Return the (X, Y) coordinate for the center point of the cell that contains the specified text.  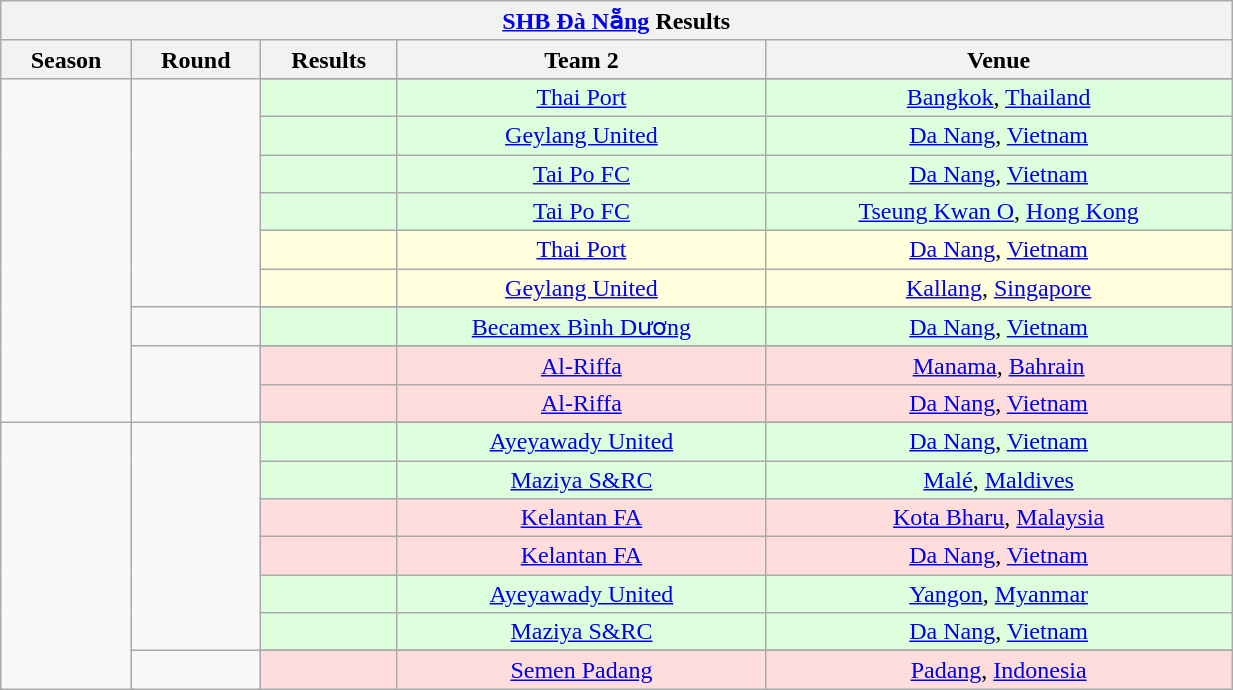
SHB Đà Nẵng Results (616, 21)
Tseung Kwan O, Hong Kong (999, 212)
Manama, Bahrain (999, 365)
Yangon, Myanmar (999, 594)
Becamex Bình Dương (581, 327)
Padang, Indonesia (999, 670)
Malé, Maldives (999, 479)
Venue (999, 59)
Bangkok, Thailand (999, 97)
Kota Bharu, Malaysia (999, 518)
Results (328, 59)
Round (196, 59)
Kallang, Singapore (999, 288)
Season (66, 59)
Semen Padang (581, 670)
Team 2 (581, 59)
